Identify which cell holds the provided text, then report its (X, Y) central coordinate. 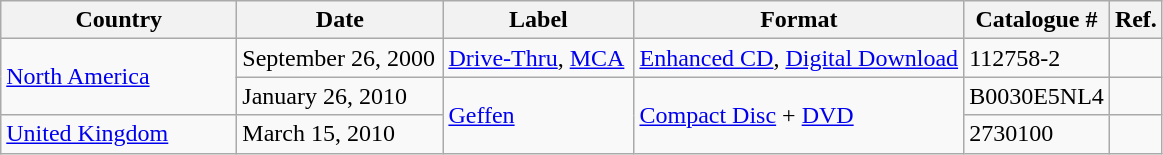
North America (119, 77)
Ref. (1136, 20)
2730100 (1037, 134)
United Kingdom (119, 134)
Format (799, 20)
112758-2 (1037, 58)
Catalogue # (1037, 20)
Date (340, 20)
March 15, 2010 (340, 134)
Label (538, 20)
Compact Disc + DVD (799, 115)
September 26, 2000 (340, 58)
Geffen (538, 115)
Drive-Thru, MCA (538, 58)
Enhanced CD, Digital Download (799, 58)
B0030E5NL4 (1037, 96)
Country (119, 20)
January 26, 2010 (340, 96)
